Detect which cell encompasses the target text, then output its (X, Y) center coordinate. 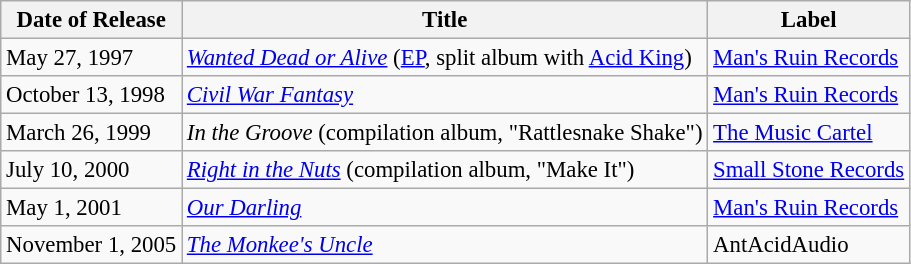
Label (809, 20)
Our Darling (445, 208)
October 13, 1998 (92, 95)
AntAcidAudio (809, 245)
March 26, 1999 (92, 133)
Civil War Fantasy (445, 95)
Small Stone Records (809, 170)
July 10, 2000 (92, 170)
In the Groove (compilation album, "Rattlesnake Shake") (445, 133)
Title (445, 20)
Right in the Nuts (compilation album, "Make It") (445, 170)
The Monkee's Uncle (445, 245)
Date of Release (92, 20)
November 1, 2005 (92, 245)
May 27, 1997 (92, 58)
The Music Cartel (809, 133)
Wanted Dead or Alive (EP, split album with Acid King) (445, 58)
May 1, 2001 (92, 208)
